Scan for the cell matching the given text and deliver its (X, Y) coordinate at center. 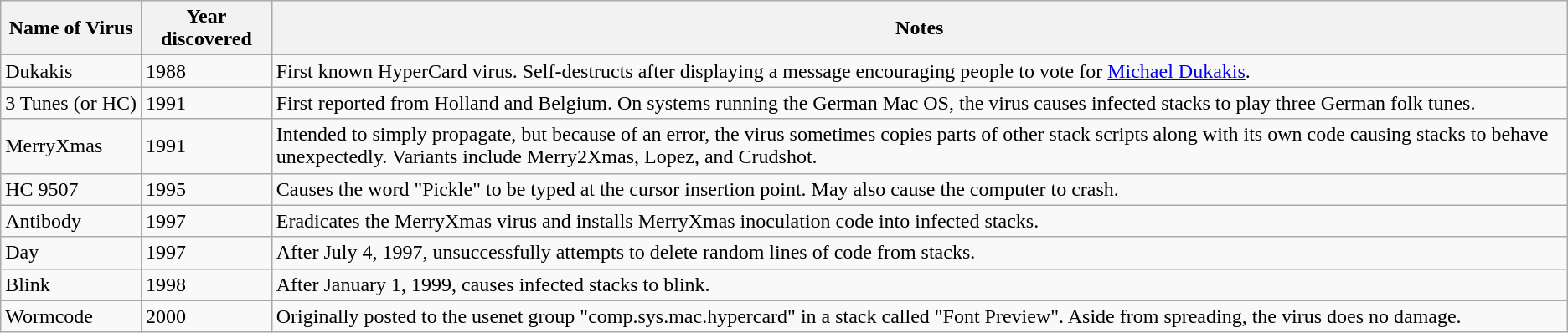
Blink (71, 284)
Causes the word "Pickle" to be typed at the cursor insertion point. May also cause the computer to crash. (920, 189)
After July 4, 1997, unsuccessfully attempts to delete random lines of code from stacks. (920, 253)
After January 1, 1999, causes infected stacks to blink. (920, 284)
Day (71, 253)
Eradicates the MerryXmas virus and installs MerryXmas inoculation code into infected stacks. (920, 221)
Year discovered (207, 28)
Notes (920, 28)
Originally posted to the usenet group "comp.sys.mac.hypercard" in a stack called "Font Preview". Aside from spreading, the virus does no damage. (920, 316)
Antibody (71, 221)
Wormcode (71, 316)
First reported from Holland and Belgium. On systems running the German Mac OS, the virus causes infected stacks to play three German folk tunes. (920, 103)
2000 (207, 316)
First known HyperCard virus. Self-destructs after displaying a message encouraging people to vote for Michael Dukakis. (920, 71)
MerryXmas (71, 146)
HC 9507 (71, 189)
Name of Virus (71, 28)
3 Tunes (or HC) (71, 103)
1998 (207, 284)
Dukakis (71, 71)
1988 (207, 71)
1995 (207, 189)
